Extract the (X, Y) coordinate from the center of the cell holding the provided text.  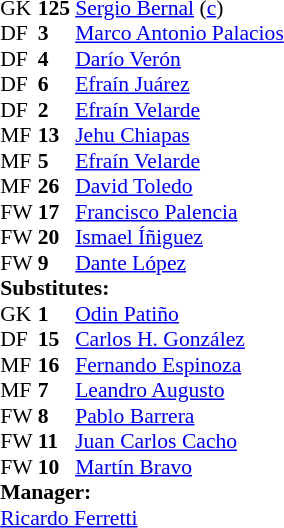
13 (57, 135)
3 (57, 33)
Darío Verón (180, 59)
8 (57, 416)
Fernando Espinoza (180, 365)
16 (57, 365)
9 (57, 263)
Martín Bravo (180, 467)
15 (57, 339)
Manager: (142, 493)
5 (57, 161)
4 (57, 59)
Efraín Juárez (180, 85)
Leandro Augusto (180, 391)
GK (19, 314)
Odin Patiño (180, 314)
Carlos H. González (180, 339)
David Toledo (180, 187)
17 (57, 212)
20 (57, 237)
Jehu Chiapas (180, 135)
Juan Carlos Cacho (180, 441)
Pablo Barrera (180, 416)
Dante López (180, 263)
10 (57, 467)
Francisco Palencia (180, 212)
11 (57, 441)
Substitutes: (142, 289)
6 (57, 85)
7 (57, 391)
Ismael Íñiguez (180, 237)
2 (57, 110)
Marco Antonio Palacios (180, 33)
1 (57, 314)
26 (57, 187)
